Capture the cell that displays the provided text and extract its (x, y) central coordinate. 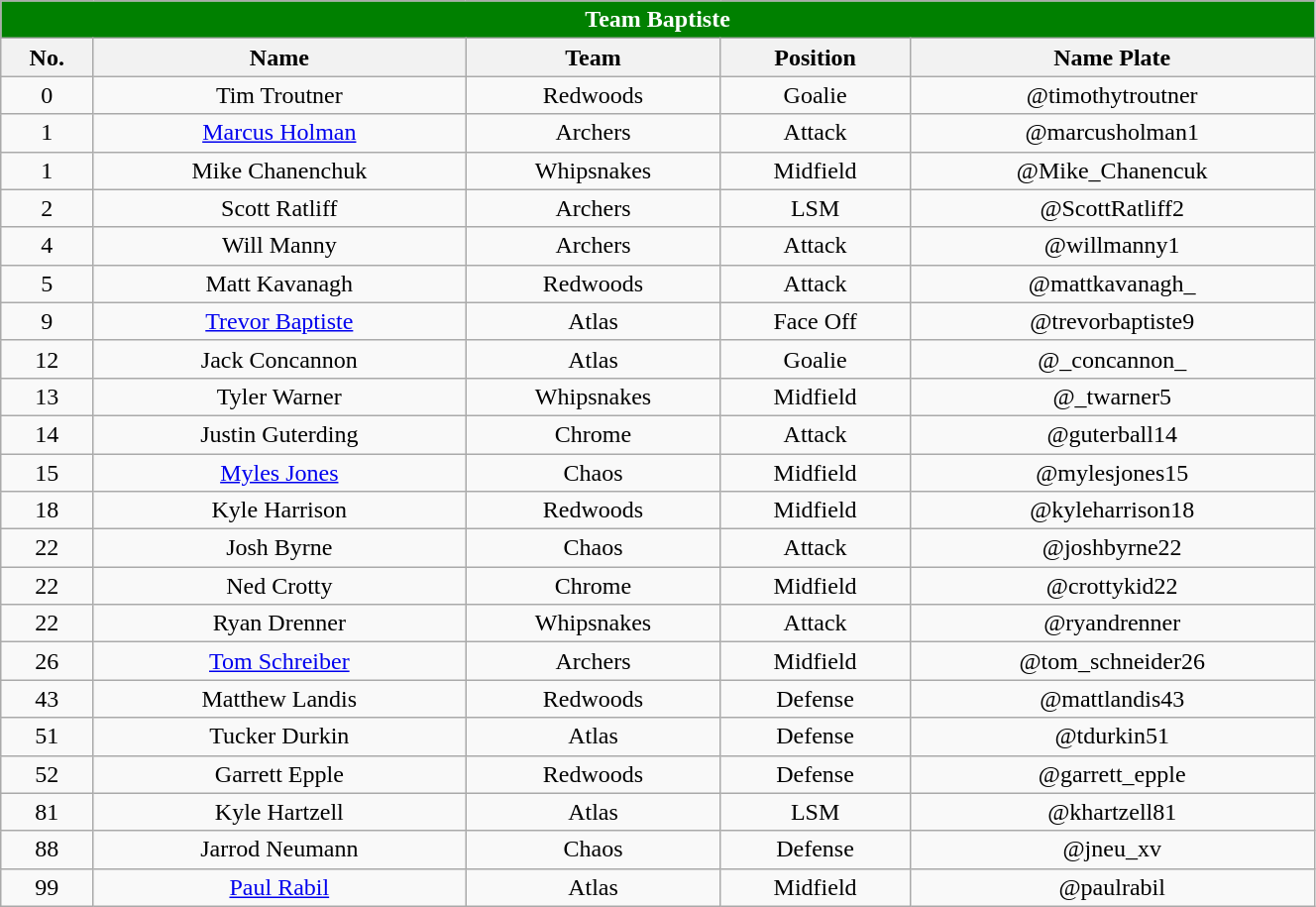
88 (48, 850)
Name Plate (1112, 57)
@garrett_epple (1112, 774)
15 (48, 473)
Paul Rabil (279, 887)
12 (48, 359)
@tom_schneider26 (1112, 661)
@mattlandis43 (1112, 699)
81 (48, 812)
Justin Guterding (279, 434)
Jarrod Neumann (279, 850)
Josh Byrne (279, 548)
26 (48, 661)
@crottykid22 (1112, 586)
@khartzell81 (1112, 812)
@marcusholman1 (1112, 133)
9 (48, 321)
@_concannon_ (1112, 359)
43 (48, 699)
Garrett Epple (279, 774)
Tyler Warner (279, 397)
@kyleharrison18 (1112, 510)
Marcus Holman (279, 133)
Scott Ratliff (279, 208)
Myles Jones (279, 473)
Name (279, 57)
@ryandrenner (1112, 624)
Matt Kavanagh (279, 283)
Team Baptiste (658, 20)
Trevor Baptiste (279, 321)
Team (593, 57)
@mylesjones15 (1112, 473)
4 (48, 246)
2 (48, 208)
14 (48, 434)
@Mike_Chanencuk (1112, 170)
Ned Crotty (279, 586)
13 (48, 397)
@joshbyrne22 (1112, 548)
@paulrabil (1112, 887)
Mike Chanenchuk (279, 170)
@mattkavanagh_ (1112, 283)
@ScottRatliff2 (1112, 208)
@guterball14 (1112, 434)
0 (48, 95)
@_twarner5 (1112, 397)
Tucker Durkin (279, 737)
5 (48, 283)
Kyle Harrison (279, 510)
Jack Concannon (279, 359)
@jneu_xv (1112, 850)
Position (815, 57)
Kyle Hartzell (279, 812)
@willmanny1 (1112, 246)
52 (48, 774)
Ryan Drenner (279, 624)
Tim Troutner (279, 95)
Face Off (815, 321)
Matthew Landis (279, 699)
@timothytroutner (1112, 95)
Will Manny (279, 246)
Tom Schreiber (279, 661)
@tdurkin51 (1112, 737)
51 (48, 737)
18 (48, 510)
99 (48, 887)
@trevorbaptiste9 (1112, 321)
No. (48, 57)
